Extract the [x, y] coordinate from the center of the cell holding the provided text.  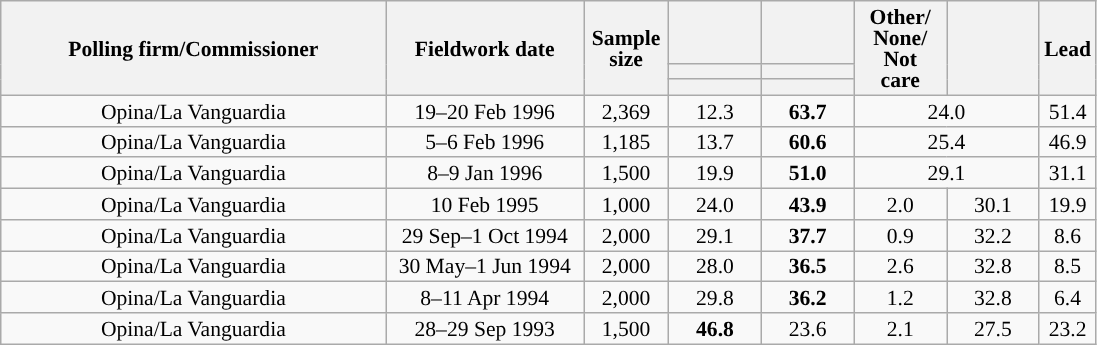
28–29 Sep 1993 [485, 328]
30 May–1 Jun 1994 [485, 266]
8.6 [1068, 236]
12.3 [716, 110]
Lead [1068, 48]
23.2 [1068, 328]
23.6 [808, 328]
Sample size [626, 48]
36.5 [808, 266]
8–11 Apr 1994 [485, 298]
8–9 Jan 1996 [485, 174]
0.9 [900, 236]
32.2 [992, 236]
27.5 [992, 328]
51.4 [1068, 110]
1,000 [626, 204]
29.8 [716, 298]
31.1 [1068, 174]
5–6 Feb 1996 [485, 142]
1,185 [626, 142]
6.4 [1068, 298]
19–20 Feb 1996 [485, 110]
28.0 [716, 266]
51.0 [808, 174]
25.4 [946, 142]
Fieldwork date [485, 48]
37.7 [808, 236]
2,369 [626, 110]
2.6 [900, 266]
60.6 [808, 142]
Other/None/Notcare [900, 48]
2.0 [900, 204]
13.7 [716, 142]
29 Sep–1 Oct 1994 [485, 236]
43.9 [808, 204]
46.9 [1068, 142]
36.2 [808, 298]
30.1 [992, 204]
1.2 [900, 298]
63.7 [808, 110]
10 Feb 1995 [485, 204]
Polling firm/Commissioner [194, 48]
8.5 [1068, 266]
2.1 [900, 328]
46.8 [716, 328]
